Return (x, y) of the center of cell containing provided text 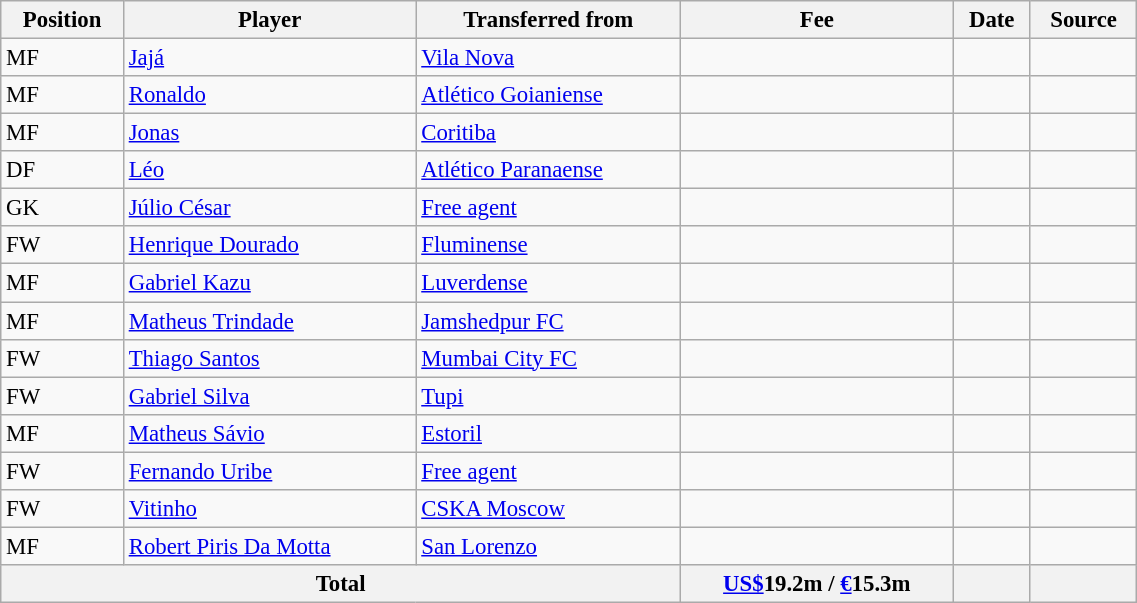
Thiago Santos (270, 358)
Robert Piris Da Motta (270, 546)
Fee (818, 20)
San Lorenzo (548, 546)
Luverdense (548, 283)
Transferred from (548, 20)
Vitinho (270, 509)
Total (341, 584)
Date (992, 20)
Coritiba (548, 133)
Atlético Paranaense (548, 170)
DF (62, 170)
Tupi (548, 396)
Léo (270, 170)
Fluminense (548, 245)
Jonas (270, 133)
Ronaldo (270, 95)
Source (1083, 20)
Fernando Uribe (270, 471)
Vila Nova (548, 58)
Jajá (270, 58)
Gabriel Silva (270, 396)
Position (62, 20)
CSKA Moscow (548, 509)
Player (270, 20)
Jamshedpur FC (548, 321)
Matheus Trindade (270, 321)
Matheus Sávio (270, 433)
Gabriel Kazu (270, 283)
Henrique Dourado (270, 245)
US$19.2m / €15.3m (818, 584)
Estoril (548, 433)
Mumbai City FC (548, 358)
Júlio César (270, 208)
Atlético Goianiense (548, 95)
GK (62, 208)
